Output the [x, y] coordinate of the center of the cell containing the given text.  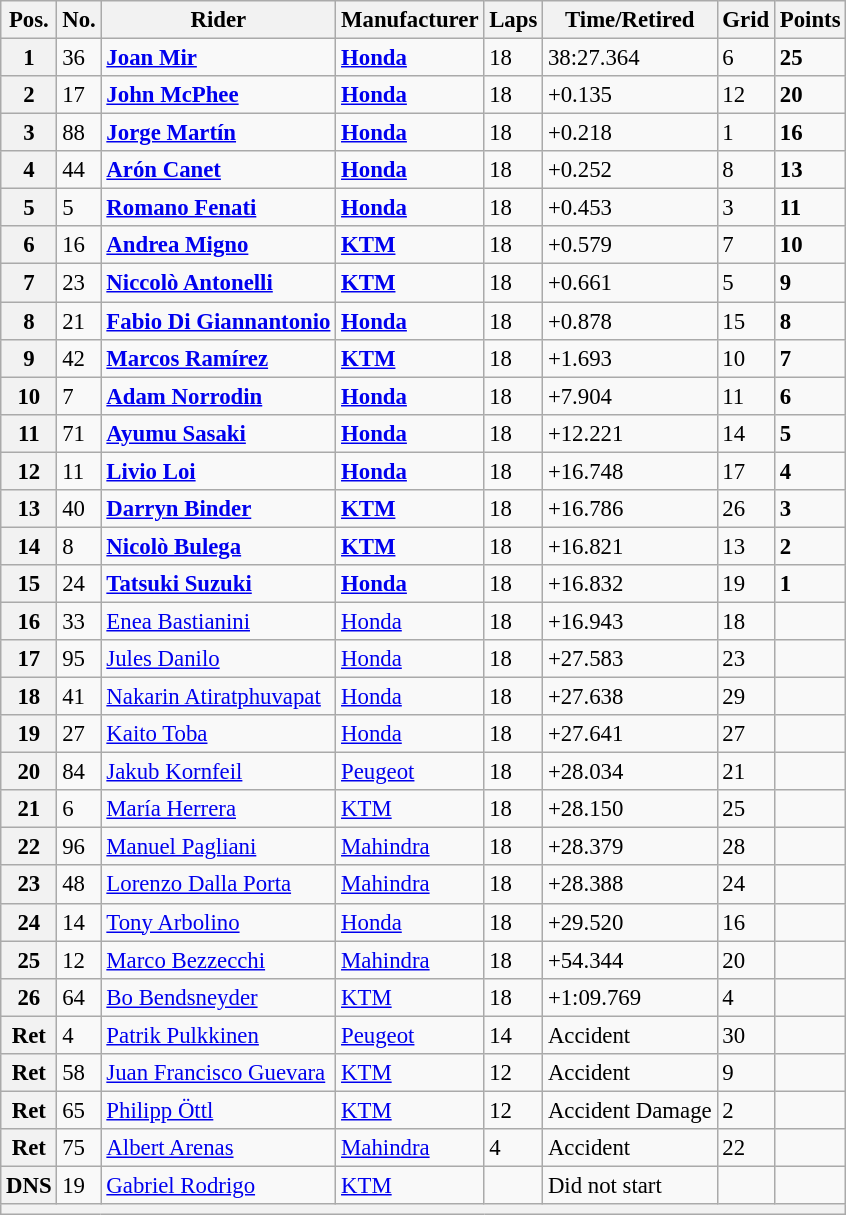
58 [79, 1073]
65 [79, 1110]
+0.661 [630, 283]
Patrik Pulkkinen [218, 1035]
+0.218 [630, 133]
Nakarin Atiratphuvapat [218, 697]
+1:09.769 [630, 997]
Jules Danilo [218, 659]
36 [79, 58]
Rider [218, 20]
Grid [746, 20]
Jorge Martín [218, 133]
Enea Bastianini [218, 621]
+16.748 [630, 471]
Points [810, 20]
40 [79, 509]
+16.832 [630, 584]
84 [79, 772]
Arón Canet [218, 170]
+27.641 [630, 734]
Livio Loi [218, 471]
44 [79, 170]
Manufacturer [410, 20]
Fabio Di Giannantonio [218, 321]
75 [79, 1148]
Joan Mir [218, 58]
Manuel Pagliani [218, 847]
Marco Bezzecchi [218, 960]
Nicolò Bulega [218, 546]
+0.252 [630, 170]
Lorenzo Dalla Porta [218, 885]
71 [79, 433]
+28.388 [630, 885]
Time/Retired [630, 20]
+28.150 [630, 809]
John McPhee [218, 95]
29 [746, 697]
42 [79, 358]
95 [79, 659]
96 [79, 847]
Pos. [29, 20]
+0.453 [630, 208]
Gabriel Rodrigo [218, 1185]
+16.821 [630, 546]
Adam Norrodin [218, 396]
28 [746, 847]
+16.943 [630, 621]
+27.638 [630, 697]
Laps [514, 20]
+7.904 [630, 396]
48 [79, 885]
+12.221 [630, 433]
Kaito Toba [218, 734]
María Herrera [218, 809]
+28.379 [630, 847]
Philipp Öttl [218, 1110]
+29.520 [630, 922]
Andrea Migno [218, 245]
33 [79, 621]
38:27.364 [630, 58]
Albert Arenas [218, 1148]
+0.579 [630, 245]
Bo Bendsneyder [218, 997]
Marcos Ramírez [218, 358]
Accident Damage [630, 1110]
+16.786 [630, 509]
+0.135 [630, 95]
+28.034 [630, 772]
DNS [29, 1185]
Tatsuki Suzuki [218, 584]
64 [79, 997]
Did not start [630, 1185]
Romano Fenati [218, 208]
41 [79, 697]
+1.693 [630, 358]
30 [746, 1035]
No. [79, 20]
Darryn Binder [218, 509]
Niccolò Antonelli [218, 283]
88 [79, 133]
+54.344 [630, 960]
Tony Arbolino [218, 922]
Jakub Kornfeil [218, 772]
+0.878 [630, 321]
Ayumu Sasaki [218, 433]
+27.583 [630, 659]
Juan Francisco Guevara [218, 1073]
